Identify which cell holds the provided text, then report its [X, Y] central coordinate. 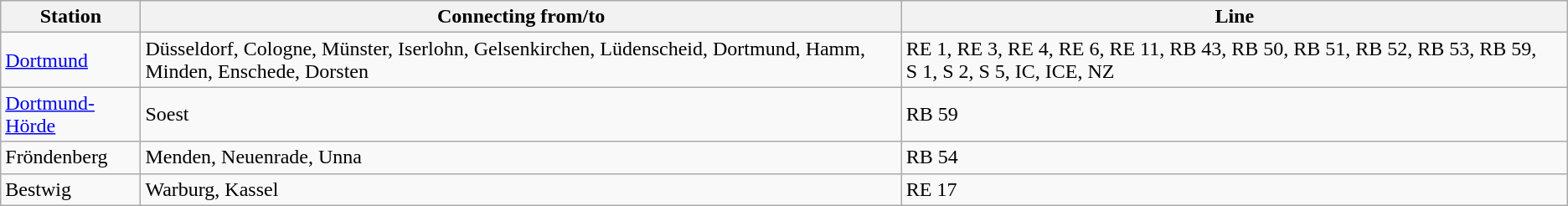
Dortmund-Hörde [70, 114]
Menden, Neuenrade, Unna [521, 157]
Dortmund [70, 60]
Station [70, 17]
RE 1, RE 3, RE 4, RE 6, RE 11, RB 43, RB 50, RB 51, RB 52, RB 53, RB 59, S 1, S 2, S 5, IC, ICE, NZ [1235, 60]
RB 59 [1235, 114]
Warburg, Kassel [521, 189]
Connecting from/to [521, 17]
Fröndenberg [70, 157]
Bestwig [70, 189]
Soest [521, 114]
Düsseldorf, Cologne, Münster, Iserlohn, Gelsenkirchen, Lüdenscheid, Dortmund, Hamm, Minden, Enschede, Dorsten [521, 60]
Line [1235, 17]
RE 17 [1235, 189]
RB 54 [1235, 157]
